Output the [X, Y] coordinate of the center of the cell containing the given text.  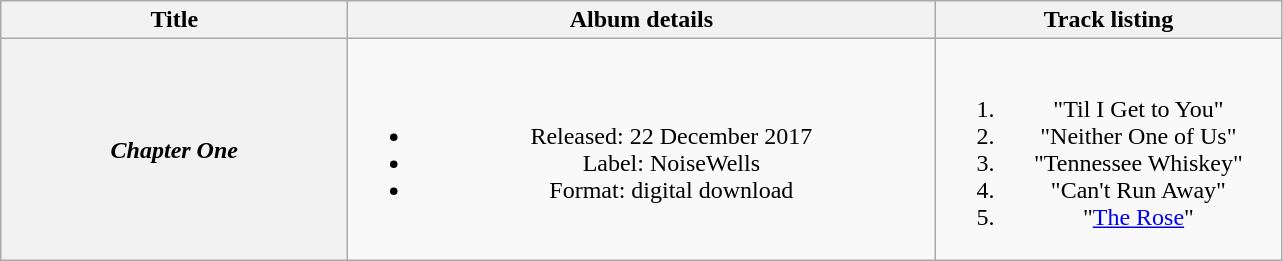
Released: 22 December 2017Label: NoiseWellsFormat: digital download [642, 150]
Track listing [1108, 20]
Album details [642, 20]
Title [174, 20]
Chapter One [174, 150]
"Til I Get to You""Neither One of Us""Tennessee Whiskey""Can't Run Away""The Rose" [1108, 150]
